Output the [x, y] coordinate of the center of the cell containing the given text.  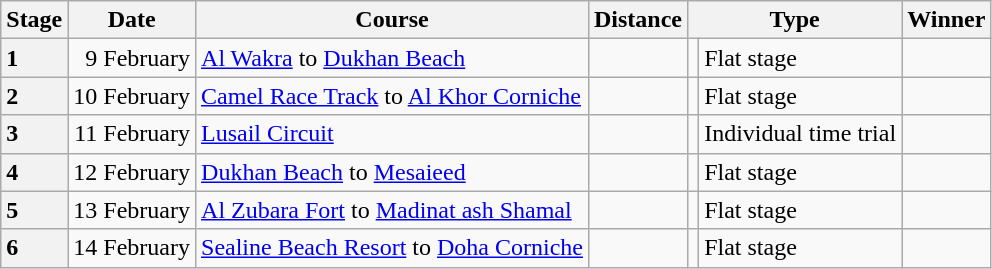
1 [34, 58]
3 [34, 134]
2 [34, 96]
4 [34, 172]
Dukhan Beach to Mesaieed [392, 172]
Date [132, 20]
Type [795, 20]
10 February [132, 96]
Al Wakra to Dukhan Beach [392, 58]
Distance [638, 20]
Sealine Beach Resort to Doha Corniche [392, 248]
Al Zubara Fort to Madinat ash Shamal [392, 210]
Course [392, 20]
Winner [946, 20]
11 February [132, 134]
12 February [132, 172]
Camel Race Track to Al Khor Corniche [392, 96]
14 February [132, 248]
Lusail Circuit [392, 134]
5 [34, 210]
Individual time trial [800, 134]
6 [34, 248]
13 February [132, 210]
9 February [132, 58]
Stage [34, 20]
